Return the (x, y) coordinate for the center point of the cell that contains the specified text.  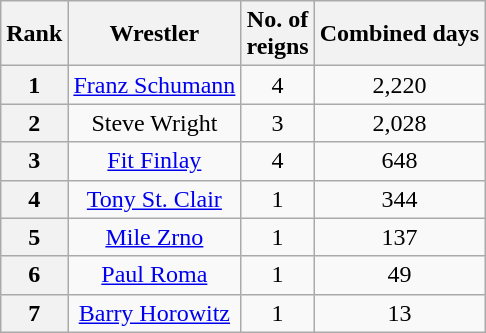
137 (399, 237)
Fit Finlay (154, 161)
2,220 (399, 85)
Barry Horowitz (154, 313)
Wrestler (154, 34)
648 (399, 161)
2,028 (399, 123)
Paul Roma (154, 275)
6 (34, 275)
7 (34, 313)
2 (34, 123)
Steve Wright (154, 123)
Combined days (399, 34)
49 (399, 275)
Rank (34, 34)
Tony St. Clair (154, 199)
Franz Schumann (154, 85)
Mile Zrno (154, 237)
No. ofreigns (278, 34)
5 (34, 237)
13 (399, 313)
344 (399, 199)
